From the cell containing the given text, extract its center point as [x, y] coordinate. 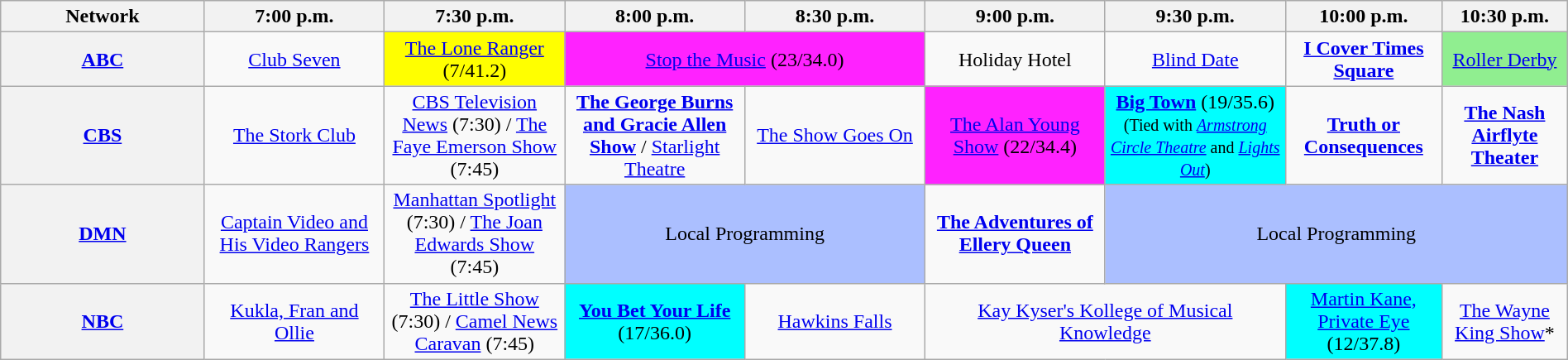
CBS [103, 136]
Network [103, 17]
8:00 p.m. [655, 17]
The Adventures of Ellery Queen [1015, 233]
The Stork Club [294, 136]
7:30 p.m. [475, 17]
The Alan Young Show (22/34.4) [1015, 136]
Manhattan Spotlight (7:30) / The Joan Edwards Show (7:45) [475, 233]
Roller Derby [1505, 60]
I Cover Times Square [1363, 60]
Holiday Hotel [1015, 60]
The Show Goes On [835, 136]
DMN [103, 233]
CBS Television News (7:30) / The Faye Emerson Show (7:45) [475, 136]
The Lone Ranger (7/41.2) [475, 60]
ABC [103, 60]
The Wayne King Show* [1505, 321]
Blind Date [1195, 60]
Kay Kyser's Kollege of Musical Knowledge [1105, 321]
The George Burns and Gracie Allen Show / Starlight Theatre [655, 136]
9:00 p.m. [1015, 17]
Kukla, Fran and Ollie [294, 321]
Big Town (19/35.6)(Tied with Armstrong Circle Theatre and Lights Out) [1195, 136]
You Bet Your Life (17/36.0) [655, 321]
Hawkins Falls [835, 321]
7:00 p.m. [294, 17]
9:30 p.m. [1195, 17]
Captain Video and His Video Rangers [294, 233]
Club Seven [294, 60]
Truth or Consequences [1363, 136]
The Little Show (7:30) / Camel News Caravan (7:45) [475, 321]
Stop the Music (23/34.0) [745, 60]
The Nash Airflyte Theater [1505, 136]
NBC [103, 321]
10:30 p.m. [1505, 17]
8:30 p.m. [835, 17]
Martin Kane, Private Eye (12/37.8) [1363, 321]
10:00 p.m. [1363, 17]
